For the text-containing cell, return its midpoint in [x, y] coordinate format. 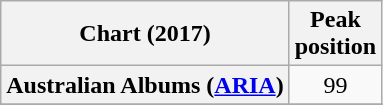
Peak position [335, 34]
99 [335, 85]
Chart (2017) [145, 34]
Australian Albums (ARIA) [145, 85]
